For the text-containing cell, return its midpoint in (x, y) coordinate format. 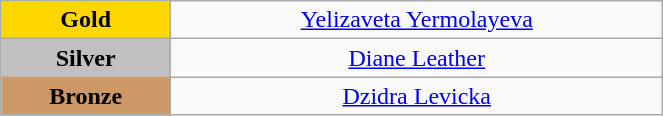
Silver (86, 58)
Diane Leather (417, 58)
Yelizaveta Yermolayeva (417, 20)
Bronze (86, 96)
Dzidra Levicka (417, 96)
Gold (86, 20)
